Determine the (X, Y) coordinate at the center of the cell enclosing the given text.  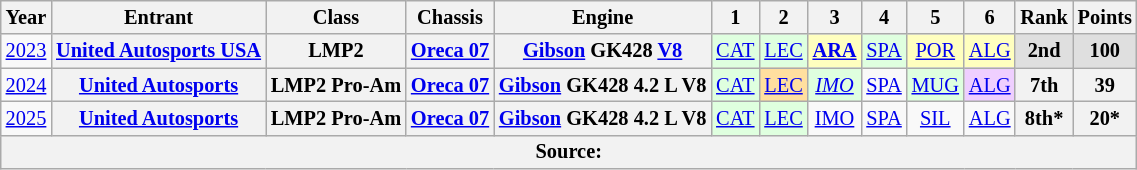
8th* (1044, 118)
4 (884, 17)
POR (936, 51)
6 (990, 17)
Source: (569, 152)
1 (735, 17)
Class (336, 17)
2025 (26, 118)
LMP2 (336, 51)
Points (1105, 17)
2024 (26, 85)
SIL (936, 118)
ARA (835, 51)
United Autosports USA (158, 51)
Rank (1044, 17)
5 (936, 17)
Year (26, 17)
100 (1105, 51)
Entrant (158, 17)
MUG (936, 85)
2 (783, 17)
20* (1105, 118)
2nd (1044, 51)
Chassis (450, 17)
2023 (26, 51)
39 (1105, 85)
Engine (602, 17)
Gibson GK428 V8 (602, 51)
3 (835, 17)
7th (1044, 85)
